Output the (X, Y) coordinate of the center of the cell containing the given text.  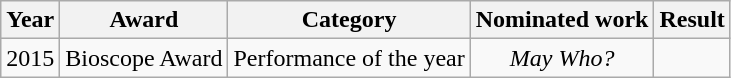
Award (144, 20)
Performance of the year (349, 58)
Year (30, 20)
Bioscope Award (144, 58)
May Who? (562, 58)
Result (692, 20)
Category (349, 20)
Nominated work (562, 20)
2015 (30, 58)
